Search for the cell housing the specified text and yield its (x, y) center coordinate. 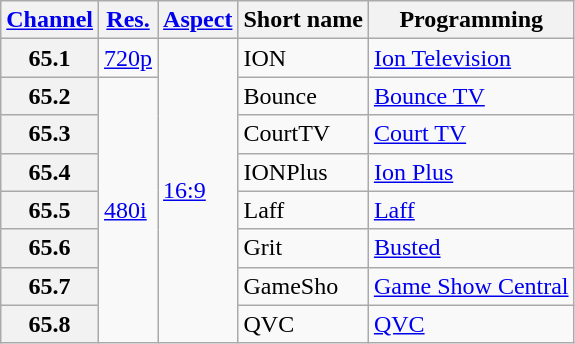
GameSho (303, 286)
Busted (471, 248)
65.8 (50, 324)
16:9 (198, 191)
Game Show Central (471, 286)
Res. (128, 20)
720p (128, 58)
Court TV (471, 134)
65.2 (50, 96)
65.1 (50, 58)
Short name (303, 20)
Aspect (198, 20)
Ion Plus (471, 172)
Ion Television (471, 58)
65.4 (50, 172)
Channel (50, 20)
65.5 (50, 210)
Bounce (303, 96)
Programming (471, 20)
65.6 (50, 248)
65.7 (50, 286)
Grit (303, 248)
480i (128, 210)
65.3 (50, 134)
CourtTV (303, 134)
ION (303, 58)
IONPlus (303, 172)
Bounce TV (471, 96)
